From the cell containing the given text, extract its center point as (x, y) coordinate. 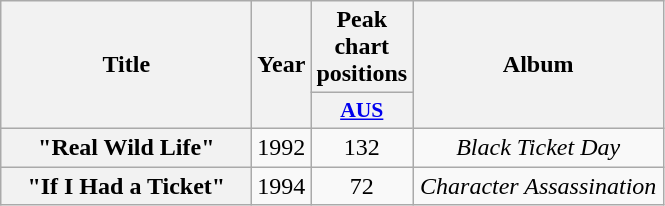
132 (362, 147)
"Real Wild Life" (126, 147)
Black Ticket Day (538, 147)
Album (538, 65)
Character Assassination (538, 185)
72 (362, 185)
Peak chart positions (362, 47)
1994 (282, 185)
Title (126, 65)
Year (282, 65)
"If I Had a Ticket" (126, 185)
AUS (362, 111)
1992 (282, 147)
